Scan for the cell matching the given text and deliver its (X, Y) coordinate at center. 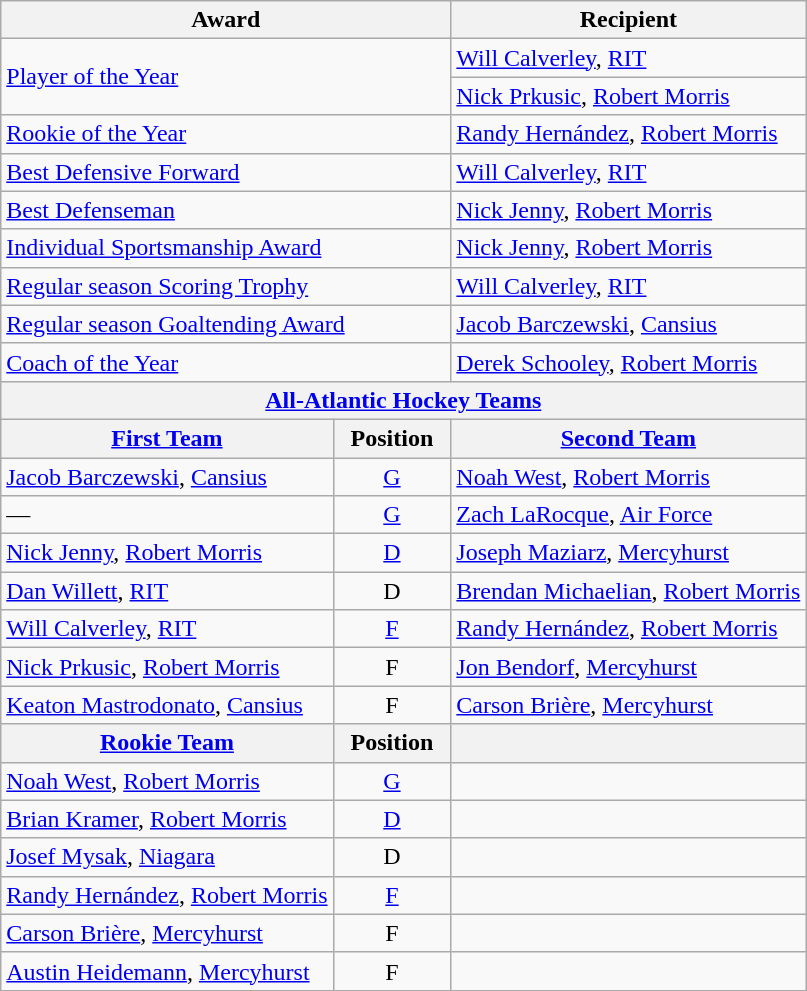
Regular season Scoring Trophy (226, 286)
Rookie Team (167, 743)
Austin Heidemann, Mercyhurst (167, 971)
Award (226, 20)
Brendan Michaelian, Robert Morris (628, 591)
Jon Bendorf, Mercyhurst (628, 667)
Coach of the Year (226, 362)
First Team (167, 438)
Keaton Mastrodonato, Cansius (167, 705)
Second Team (628, 438)
Zach LaRocque, Air Force (628, 515)
Regular season Goaltending Award (226, 324)
— (167, 515)
Recipient (628, 20)
Individual Sportsmanship Award (226, 248)
Player of the Year (226, 77)
Rookie of the Year (226, 134)
Derek Schooley, Robert Morris (628, 362)
Brian Kramer, Robert Morris (167, 819)
Dan Willett, RIT (167, 591)
All-Atlantic Hockey Teams (404, 400)
Best Defenseman (226, 210)
Josef Mysak, Niagara (167, 857)
Best Defensive Forward (226, 172)
Joseph Maziarz, Mercyhurst (628, 553)
